From the cell containing the given text, extract its center point as (X, Y) coordinate. 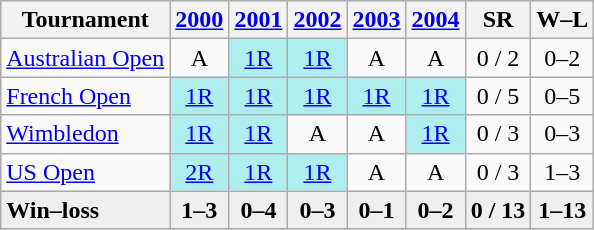
Wimbledon (86, 134)
1–13 (562, 210)
0–5 (562, 96)
2001 (258, 20)
2003 (376, 20)
W–L (562, 20)
2004 (436, 20)
2000 (200, 20)
French Open (86, 96)
SR (498, 20)
Win–loss (86, 210)
0 / 13 (498, 210)
2002 (318, 20)
0–1 (376, 210)
0–4 (258, 210)
Tournament (86, 20)
0 / 5 (498, 96)
US Open (86, 172)
Australian Open (86, 58)
0 / 2 (498, 58)
2R (200, 172)
